Detect which cell encompasses the target text, then output its (X, Y) center coordinate. 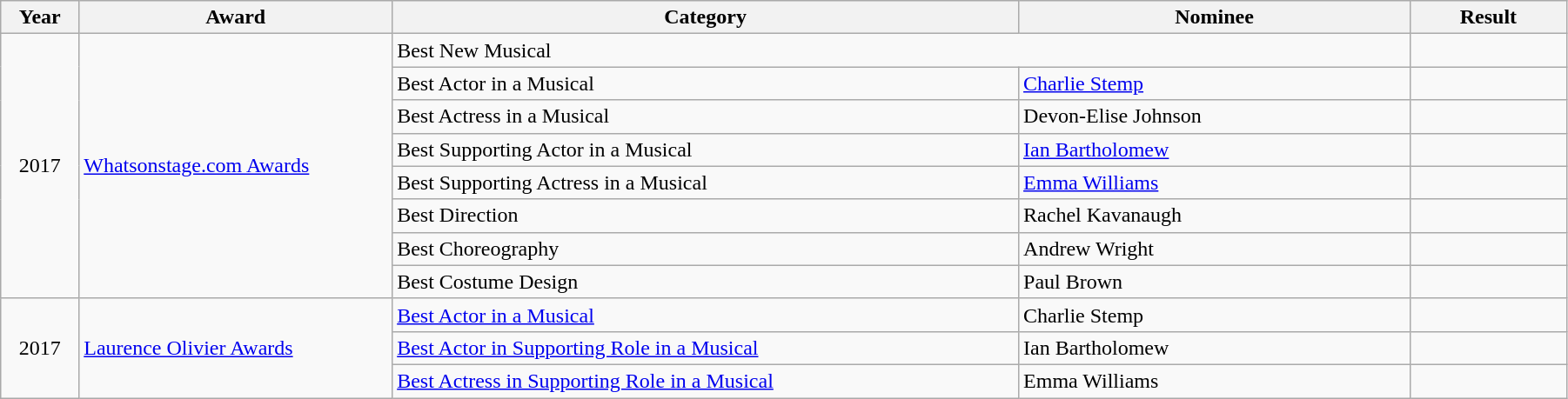
Best Costume Design (706, 282)
Best Actor in Supporting Role in a Musical (706, 348)
Best Supporting Actor in a Musical (706, 150)
Best New Musical (901, 50)
Whatsonstage.com Awards (236, 166)
Best Direction (706, 216)
Andrew Wright (1215, 249)
Result (1488, 17)
Devon-Elise Johnson (1215, 116)
Best Actress in Supporting Role in a Musical (706, 381)
Category (706, 17)
Best Supporting Actress in a Musical (706, 183)
Best Actress in a Musical (706, 116)
Best Choreography (706, 249)
Award (236, 17)
Paul Brown (1215, 282)
Laurence Olivier Awards (236, 348)
Nominee (1215, 17)
Rachel Kavanaugh (1215, 216)
Year (40, 17)
